Determine the [X, Y] coordinate at the center of the cell enclosing the given text.  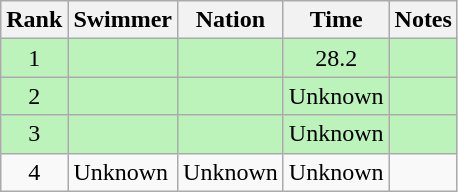
Time [336, 20]
Nation [231, 20]
1 [34, 58]
3 [34, 134]
Notes [423, 20]
Rank [34, 20]
Swimmer [123, 20]
28.2 [336, 58]
4 [34, 172]
2 [34, 96]
